Search for the cell housing the specified text and yield its (X, Y) center coordinate. 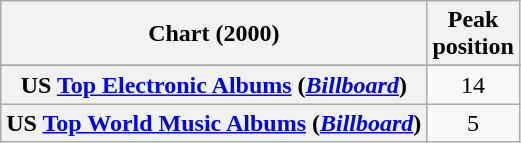
Peakposition (473, 34)
Chart (2000) (214, 34)
US Top World Music Albums (Billboard) (214, 123)
5 (473, 123)
US Top Electronic Albums (Billboard) (214, 85)
14 (473, 85)
